Return the [X, Y] coordinate for the center point of the cell that contains the specified text.  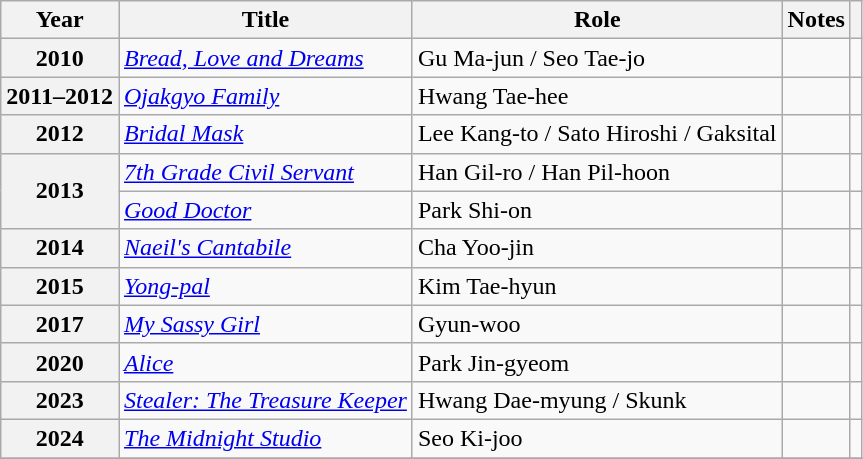
Yong-pal [265, 286]
2011–2012 [60, 96]
2020 [60, 362]
2024 [60, 438]
Alice [265, 362]
Gyun-woo [597, 324]
Hwang Tae-hee [597, 96]
2010 [60, 58]
Lee Kang-to / Sato Hiroshi / Gaksital [597, 134]
Notes [816, 20]
Gu Ma-jun / Seo Tae-jo [597, 58]
Title [265, 20]
7th Grade Civil Servant [265, 172]
Park Shi-on [597, 210]
Park Jin-gyeom [597, 362]
Ojakgyo Family [265, 96]
Good Doctor [265, 210]
2013 [60, 191]
2023 [60, 400]
Seo Ki-joo [597, 438]
Year [60, 20]
Kim Tae-hyun [597, 286]
2015 [60, 286]
Bread, Love and Dreams [265, 58]
Hwang Dae-myung / Skunk [597, 400]
The Midnight Studio [265, 438]
Stealer: The Treasure Keeper [265, 400]
My Sassy Girl [265, 324]
Bridal Mask [265, 134]
Han Gil-ro / Han Pil-hoon [597, 172]
2012 [60, 134]
Naeil's Cantabile [265, 248]
2014 [60, 248]
Role [597, 20]
Cha Yoo-jin [597, 248]
2017 [60, 324]
